Capture the cell that displays the provided text and extract its [x, y] central coordinate. 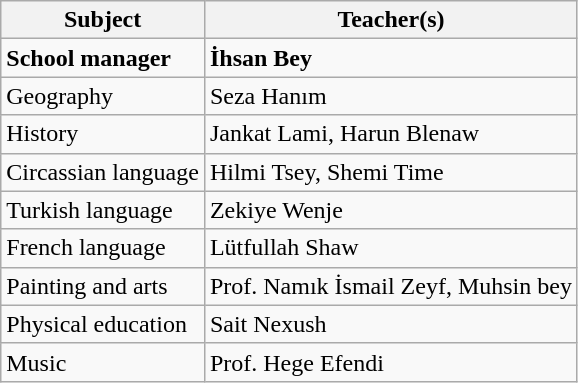
Physical education [103, 324]
Lütfullah Shaw [390, 248]
School manager [103, 58]
Painting and arts [103, 286]
Hilmi Tsey, Shemi Time [390, 172]
French language [103, 248]
Geography [103, 96]
Prof. Hege Efendi [390, 362]
Turkish language [103, 210]
Prof. Namık İsmail Zeyf, Muhsin bey [390, 286]
Sait Nexush [390, 324]
Seza Hanım [390, 96]
Teacher(s) [390, 20]
Music [103, 362]
İhsan Bey [390, 58]
History [103, 134]
Circassian language [103, 172]
Zekiye Wenje [390, 210]
Jankat Lami, Harun Blenaw [390, 134]
Subject [103, 20]
